Determine the (X, Y) coordinate at the center of the cell enclosing the given text.  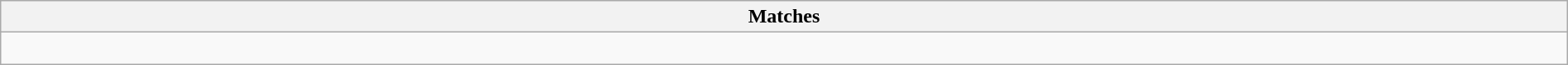
Matches (784, 17)
